Extract the [X, Y] coordinate from the center of the cell holding the provided text.  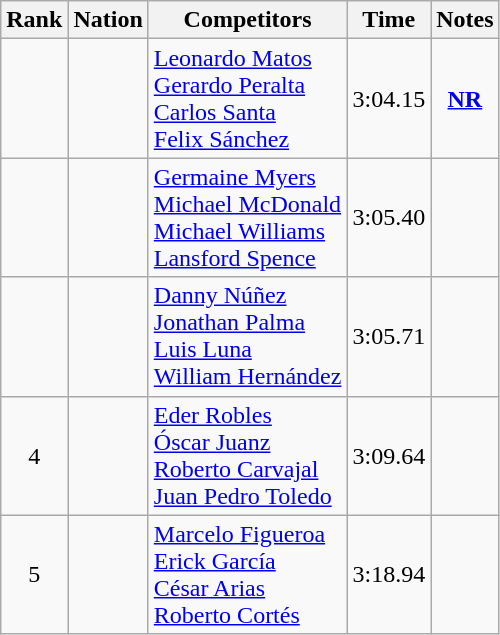
Danny NúñezJonathan PalmaLuis LunaWilliam Hernández [248, 336]
3:04.15 [389, 98]
Competitors [248, 20]
3:05.40 [389, 218]
Germaine MyersMichael McDonaldMichael WilliamsLansford Spence [248, 218]
5 [34, 574]
Time [389, 20]
3:18.94 [389, 574]
NR [465, 98]
Leonardo MatosGerardo PeraltaCarlos SantaFelix Sánchez [248, 98]
Nation [108, 20]
4 [34, 456]
Eder RoblesÓscar JuanzRoberto CarvajalJuan Pedro Toledo [248, 456]
3:05.71 [389, 336]
3:09.64 [389, 456]
Rank [34, 20]
Marcelo FigueroaErick GarcíaCésar AriasRoberto Cortés [248, 574]
Notes [465, 20]
